Determine the [x, y] coordinate at the center of the cell enclosing the given text.  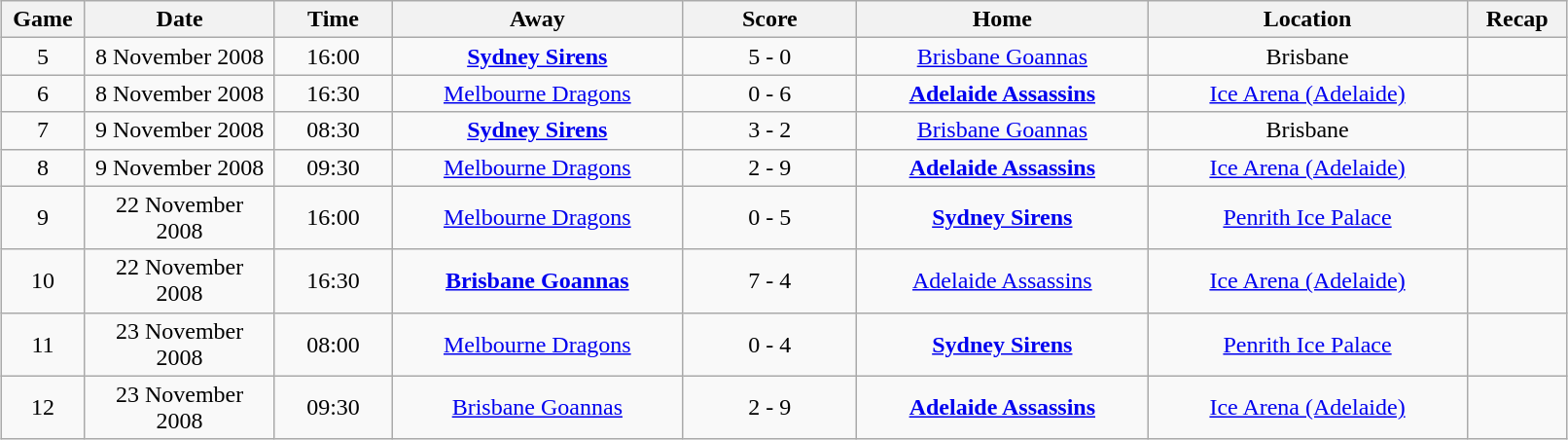
Time [333, 19]
5 [43, 56]
5 - 0 [770, 56]
8 [43, 167]
Score [770, 19]
Away [537, 19]
9 [43, 218]
Date [179, 19]
08:00 [333, 345]
10 [43, 280]
08:30 [333, 130]
Home [1002, 19]
Location [1307, 19]
6 [43, 93]
3 - 2 [770, 130]
Game [43, 19]
0 - 6 [770, 93]
7 - 4 [770, 280]
0 - 4 [770, 345]
0 - 5 [770, 218]
Recap [1517, 19]
12 [43, 407]
7 [43, 130]
11 [43, 345]
